Extract the (x, y) coordinate from the center of the cell holding the provided text.  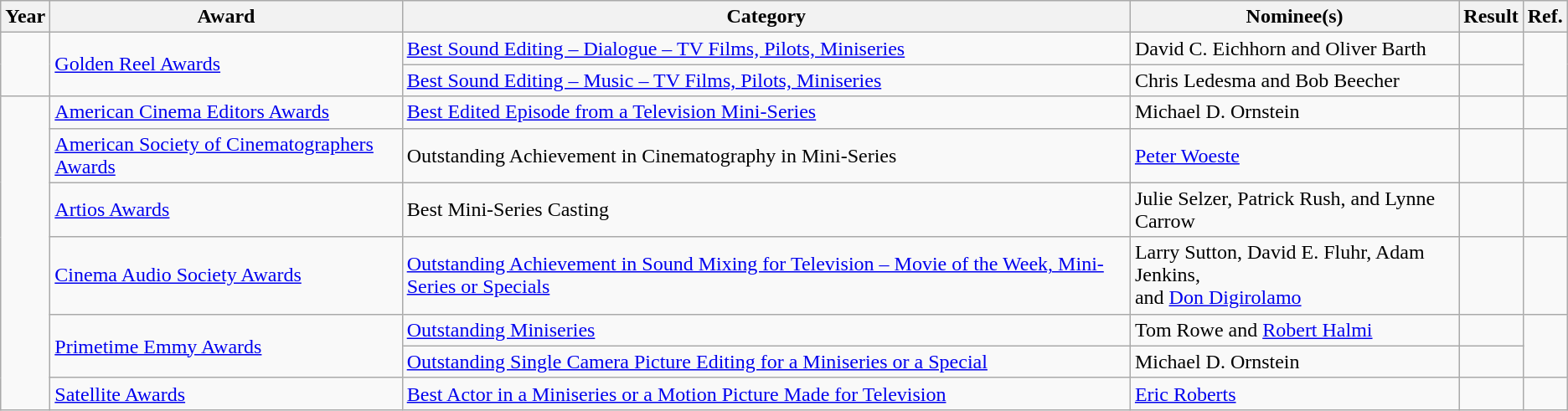
American Society of Cinematographers Awards (226, 156)
Ref. (1545, 17)
Satellite Awards (226, 393)
Best Actor in a Miniseries or a Motion Picture Made for Television (766, 393)
Artios Awards (226, 209)
Peter Woeste (1294, 156)
Best Edited Episode from a Television Mini-Series (766, 112)
David C. Eichhorn and Oliver Barth (1294, 49)
Best Sound Editing – Dialogue – TV Films, Pilots, Miniseries (766, 49)
Award (226, 17)
American Cinema Editors Awards (226, 112)
Result (1491, 17)
Category (766, 17)
Cinema Audio Society Awards (226, 275)
Outstanding Achievement in Sound Mixing for Television – Movie of the Week, Mini-Series or Specials (766, 275)
Eric Roberts (1294, 393)
Golden Reel Awards (226, 64)
Tom Rowe and Robert Halmi (1294, 330)
Nominee(s) (1294, 17)
Outstanding Single Camera Picture Editing for a Miniseries or a Special (766, 362)
Year (25, 17)
Julie Selzer, Patrick Rush, and Lynne Carrow (1294, 209)
Best Mini-Series Casting (766, 209)
Outstanding Miniseries (766, 330)
Best Sound Editing – Music – TV Films, Pilots, Miniseries (766, 80)
Chris Ledesma and Bob Beecher (1294, 80)
Larry Sutton, David E. Fluhr, Adam Jenkins, and Don Digirolamo (1294, 275)
Primetime Emmy Awards (226, 346)
Outstanding Achievement in Cinematography in Mini-Series (766, 156)
